Scan for the cell matching the given text and deliver its [X, Y] coordinate at center. 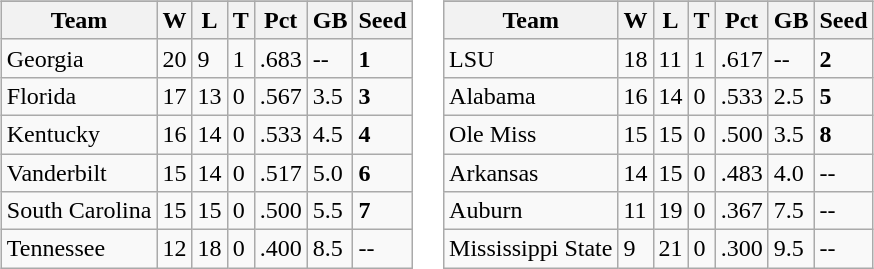
.300 [742, 249]
.567 [280, 96]
.683 [280, 58]
Tennessee [79, 249]
.517 [280, 173]
4.5 [330, 134]
2.5 [791, 96]
5 [844, 96]
.400 [280, 249]
13 [210, 96]
Kentucky [79, 134]
Mississippi State [531, 249]
7.5 [791, 211]
LSU [531, 58]
.367 [742, 211]
Alabama [531, 96]
Georgia [79, 58]
5.0 [330, 173]
17 [174, 96]
Vanderbilt [79, 173]
4.0 [791, 173]
4 [382, 134]
7 [382, 211]
Florida [79, 96]
20 [174, 58]
.617 [742, 58]
6 [382, 173]
Auburn [531, 211]
9.5 [791, 249]
.483 [742, 173]
Ole Miss [531, 134]
19 [670, 211]
8.5 [330, 249]
Arkansas [531, 173]
3 [382, 96]
21 [670, 249]
5.5 [330, 211]
12 [174, 249]
8 [844, 134]
2 [844, 58]
South Carolina [79, 211]
